Output the [X, Y] coordinate of the center of the cell containing the given text.  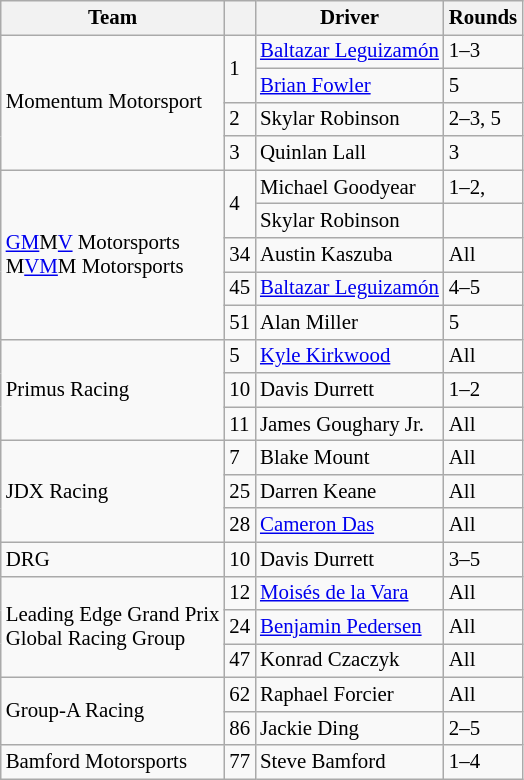
Primus Racing [113, 390]
Moisés de la Vara [350, 593]
Momentum Motorsport [113, 102]
Darren Keane [350, 491]
11 [240, 424]
Leading Edge Grand PrixGlobal Racing Group [113, 627]
1 [240, 68]
Michael Goodyear [350, 187]
Driver [350, 18]
62 [240, 695]
86 [240, 728]
Quinlan Lall [350, 153]
Alan Miller [350, 322]
25 [240, 491]
77 [240, 762]
12 [240, 593]
Bamford Motorsports [113, 762]
Konrad Czaczyk [350, 661]
1–4 [483, 762]
45 [240, 288]
Blake Mount [350, 458]
James Goughary Jr. [350, 424]
4–5 [483, 288]
Austin Kaszuba [350, 255]
Cameron Das [350, 525]
Kyle Kirkwood [350, 356]
Benjamin Pedersen [350, 627]
4 [240, 204]
2–3, 5 [483, 119]
DRG [113, 559]
1–2, [483, 187]
24 [240, 627]
Steve Bamford [350, 762]
2–5 [483, 728]
GMMV MotorsportsMVMM Motorsports [113, 254]
7 [240, 458]
Jackie Ding [350, 728]
1–2 [483, 390]
Group-A Racing [113, 712]
28 [240, 525]
JDX Racing [113, 492]
Raphael Forcier [350, 695]
Brian Fowler [350, 85]
1–3 [483, 51]
51 [240, 322]
2 [240, 119]
Rounds [483, 18]
3–5 [483, 559]
34 [240, 255]
47 [240, 661]
Team [113, 18]
